From the cell containing the given text, extract its center point as [X, Y] coordinate. 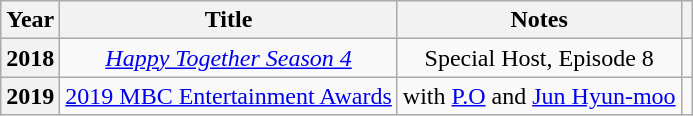
Special Host, Episode 8 [539, 58]
with P.O and Jun Hyun-moo [539, 96]
Happy Together Season 4 [229, 58]
2019 MBC Entertainment Awards [229, 96]
Year [30, 20]
Title [229, 20]
Notes [539, 20]
2019 [30, 96]
2018 [30, 58]
